Identify which cell holds the provided text, then report its (x, y) central coordinate. 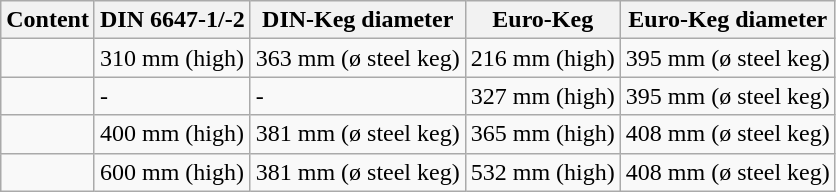
DIN-Keg diameter (358, 20)
365 mm (high) (542, 134)
363 mm (ø steel keg) (358, 58)
DIN 6647-1/-2 (172, 20)
310 mm (high) (172, 58)
216 mm (high) (542, 58)
532 mm (high) (542, 172)
327 mm (high) (542, 96)
Euro-Keg (542, 20)
400 mm (high) (172, 134)
Content (48, 20)
Euro-Keg diameter (728, 20)
600 mm (high) (172, 172)
